Provide the (x, y) coordinate of the cell's center where the given text is located.  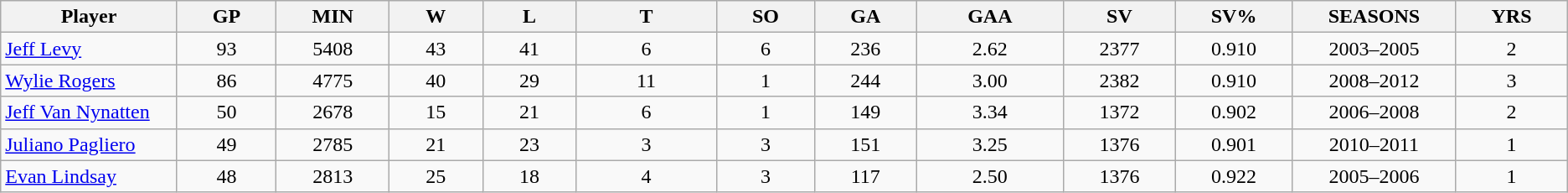
3.25 (990, 144)
T (647, 17)
0.901 (1234, 144)
L (529, 17)
48 (226, 176)
Jeff Levy (89, 49)
40 (436, 81)
86 (226, 81)
MIN (333, 17)
Juliano Pagliero (89, 144)
Wylie Rogers (89, 81)
15 (436, 112)
50 (226, 112)
SEASONS (1374, 17)
2.50 (990, 176)
93 (226, 49)
2.62 (990, 49)
2008–2012 (1374, 81)
SV (1119, 17)
29 (529, 81)
Player (89, 17)
GA (866, 17)
49 (226, 144)
2377 (1119, 49)
SO (766, 17)
GAA (990, 17)
236 (866, 49)
0.922 (1234, 176)
149 (866, 112)
5408 (333, 49)
2005–2006 (1374, 176)
4775 (333, 81)
244 (866, 81)
2813 (333, 176)
SV% (1234, 17)
W (436, 17)
YRS (1512, 17)
1372 (1119, 112)
3.00 (990, 81)
117 (866, 176)
41 (529, 49)
Jeff Van Nynatten (89, 112)
43 (436, 49)
2003–2005 (1374, 49)
2785 (333, 144)
151 (866, 144)
2010–2011 (1374, 144)
Evan Lindsay (89, 176)
3.34 (990, 112)
GP (226, 17)
0.902 (1234, 112)
2382 (1119, 81)
2006–2008 (1374, 112)
25 (436, 176)
23 (529, 144)
2678 (333, 112)
11 (647, 81)
4 (647, 176)
18 (529, 176)
